Provide the [x, y] coordinate of the cell's center where the given text is located.  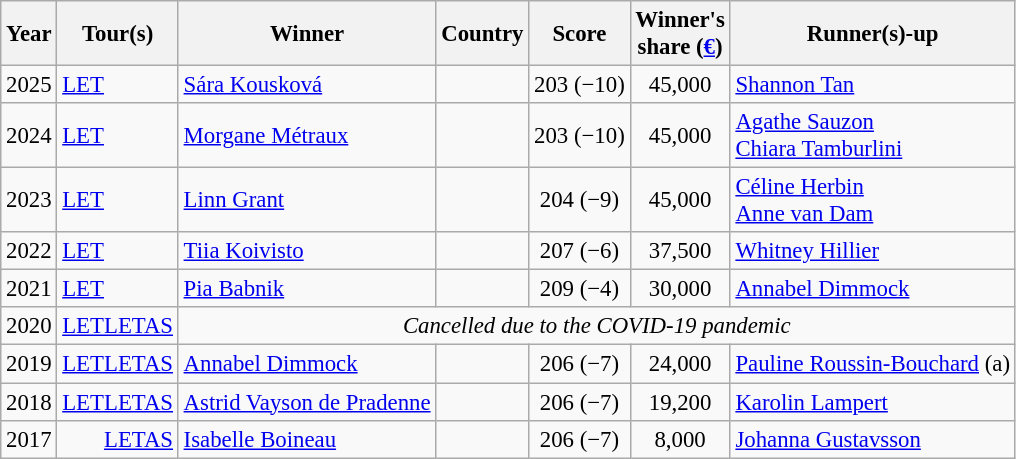
2020 [29, 327]
Shannon Tan [872, 85]
Whitney Hillier [872, 251]
Tiia Koivisto [307, 251]
2025 [29, 85]
2024 [29, 136]
2017 [29, 439]
2021 [29, 289]
Runner(s)-up [872, 34]
2023 [29, 200]
Pauline Roussin-Bouchard (a) [872, 364]
Morgane Métraux [307, 136]
2018 [29, 402]
8,000 [680, 439]
Linn Grant [307, 200]
Isabelle Boineau [307, 439]
19,200 [680, 402]
LETAS [118, 439]
204 (−9) [580, 200]
Cancelled due to the COVID-19 pandemic [596, 327]
Astrid Vayson de Pradenne [307, 402]
Winner [307, 34]
Karolin Lampert [872, 402]
24,000 [680, 364]
Tour(s) [118, 34]
Winner'sshare (€) [680, 34]
30,000 [680, 289]
37,500 [680, 251]
Johanna Gustavsson [872, 439]
Score [580, 34]
2022 [29, 251]
Country [482, 34]
Sára Kousková [307, 85]
Pia Babnik [307, 289]
207 (−6) [580, 251]
2019 [29, 364]
209 (−4) [580, 289]
Céline Herbin Anne van Dam [872, 200]
Agathe Sauzon Chiara Tamburlini [872, 136]
Year [29, 34]
